Provide the [X, Y] coordinate of the cell's center where the given text is located.  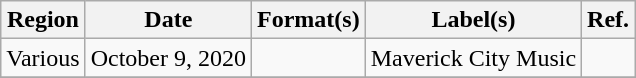
Format(s) [309, 20]
Region [43, 20]
Maverick City Music [473, 58]
Ref. [608, 20]
October 9, 2020 [168, 58]
Label(s) [473, 20]
Various [43, 58]
Date [168, 20]
